Provide the [x, y] coordinate of the cell's center where the given text is located.  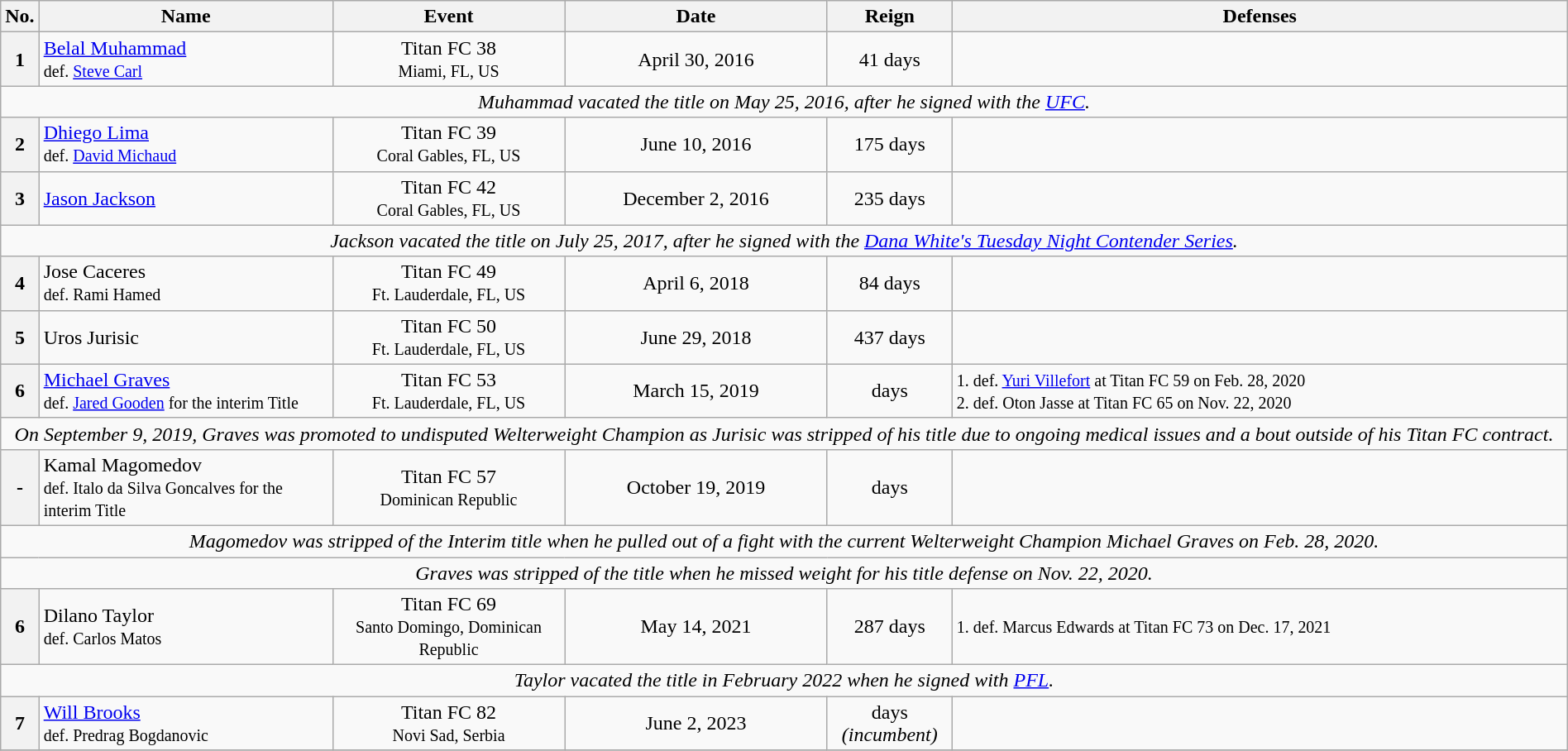
1 [20, 60]
84 days [890, 283]
Graves was stripped of the title when he missed weight for his title defense on Nov. 22, 2020. [784, 573]
No. [20, 17]
Titan FC 50 Ft. Lauderdale, FL, US [448, 337]
Magomedov was stripped of the Interim title when he pulled out of a fight with the current Welterweight Champion Michael Graves on Feb. 28, 2020. [784, 541]
April 6, 2018 [696, 283]
235 days [890, 199]
2 [20, 144]
October 19, 2019 [696, 487]
Reign [890, 17]
175 days [890, 144]
- [20, 487]
437 days [890, 337]
Kamal Magomedov def. Italo da Silva Goncalves for the interim Title [185, 487]
Taylor vacated the title in February 2022 when he signed with PFL. [784, 681]
Titan FC 53 Ft. Lauderdale, FL, US [448, 390]
7 [20, 723]
Titan FC 39 Coral Gables, FL, US [448, 144]
Event [448, 17]
3 [20, 199]
Titan FC 82 Novi Sad, Serbia [448, 723]
days(incumbent) [890, 723]
Titan FC 57 Dominican Republic [448, 487]
June 29, 2018 [696, 337]
Dilano Taylor def. Carlos Matos [185, 627]
June 2, 2023 [696, 723]
287 days [890, 627]
5 [20, 337]
Will Brooks def. Predrag Bogdanovic [185, 723]
4 [20, 283]
Muhammad vacated the title on May 25, 2016, after he signed with the UFC. [784, 102]
Belal Muhammad def. Steve Carl [185, 60]
Titan FC 42 Coral Gables, FL, US [448, 199]
1. def. Yuri Villefort at Titan FC 59 on Feb. 28, 2020 2. def. Oton Jasse at Titan FC 65 on Nov. 22, 2020 [1260, 390]
Date [696, 17]
Uros Jurisic [185, 337]
May 14, 2021 [696, 627]
Titan FC 69 Santo Domingo, Dominican Republic [448, 627]
Name [185, 17]
Michael Graves def. Jared Gooden for the interim Title [185, 390]
Dhiego Lima def. David Michaud [185, 144]
March 15, 2019 [696, 390]
1. def. Marcus Edwards at Titan FC 73 on Dec. 17, 2021 [1260, 627]
Defenses [1260, 17]
Jose Caceres def. Rami Hamed [185, 283]
Jackson vacated the title on July 25, 2017, after he signed with the Dana White's Tuesday Night Contender Series. [784, 241]
Titan FC 49 Ft. Lauderdale, FL, US [448, 283]
Titan FC 38 Miami, FL, US [448, 60]
Jason Jackson [185, 199]
June 10, 2016 [696, 144]
April 30, 2016 [696, 60]
December 2, 2016 [696, 199]
41 days [890, 60]
